For the text-containing cell, return its midpoint in [x, y] coordinate format. 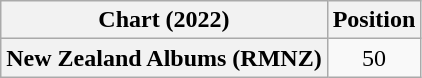
Chart (2022) [164, 20]
50 [374, 58]
New Zealand Albums (RMNZ) [164, 58]
Position [374, 20]
